From the cell containing the given text, extract its center point as [X, Y] coordinate. 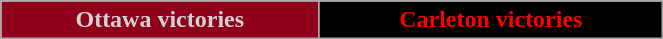
Carleton victories [491, 20]
Ottawa victories [160, 20]
